Capture the cell that displays the provided text and extract its (X, Y) central coordinate. 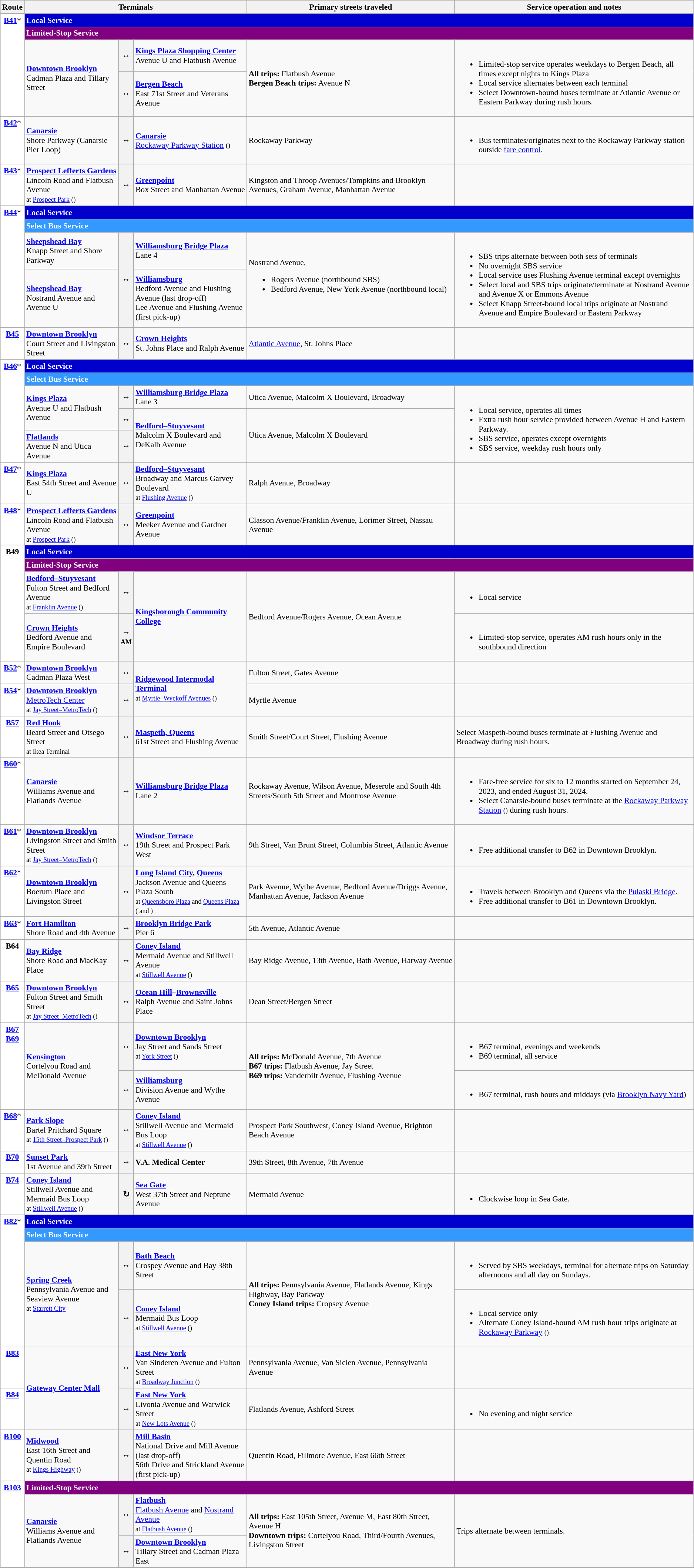
9th Street, Van Brunt Street, Columbia Street, Atlantic Avenue (351, 845)
Downtown BrooklynCadman Plaza West (72, 672)
Select Maspeth-bound buses terminate at Flushing Avenue and Broadway during rush hours. (574, 737)
B68* (13, 1130)
Bus terminates/originates next to the Rockaway Parkway station outside fare control. (574, 140)
Sheepshead BayKnapp Street and Shore Parkway (72, 250)
Myrtle Avenue (351, 701)
B61* (13, 845)
Brooklyn Bridge ParkPier 6 (190, 929)
CanarsieShore Parkway (Canarsie Pier Loop) (72, 140)
B60* (13, 791)
Crown HeightsSt. Johns Place and Ralph Avenue (190, 344)
B83 (13, 1368)
Gateway Center Mall (72, 1388)
Downtown BrooklynLivingston Street and Smith Streetat Jay Street–MetroTech () (72, 845)
Free additional transfer to B62 in Downtown Brooklyn. (574, 845)
39th Street, 8th Avenue, 7th Avenue (351, 1162)
B67 terminal, rush hours and middays (via Brooklyn Navy Yard) (574, 1090)
B48* (13, 525)
Served by SBS weekdays, terminal for alternate trips on Saturday afternoons and all day on Sundays. (574, 1266)
Kings PlazaAvenue U and Flatbush Avenue (72, 408)
5th Avenue, Atlantic Avenue (351, 929)
B41* (13, 65)
Bedford Avenue/Rogers Avenue, Ocean Avenue (351, 616)
B43* (13, 185)
Williamsburg Bridge PlazaLane 4 (190, 250)
WilliamsburgBedford Avenue and Flushing Avenue (last drop-off)Lee Avenue and Flushing Avenue (first pick-up) (190, 298)
Quentin Road, Fillmore Avenue, East 66th Street (351, 1455)
B49 (13, 604)
B54* (13, 701)
Coney IslandMermaid Avenue and Stillwell Avenueat Stillwell Avenue () (190, 960)
Park SlopeBartel Pritchard Squareat 15th Street–Prospect Park () (72, 1130)
Sunset Park1st Avenue and 39th Street (72, 1162)
Coney IslandMermaid Bus Loopat Stillwell Avenue () (190, 1318)
B103 (13, 1524)
GreenpointBox Street and Manhattan Avenue (190, 185)
B64 (13, 960)
B47* (13, 483)
Kings Plaza Shopping CenterAvenue U and Flatbush Avenue (190, 56)
East New YorkLivonia Avenue and Warwick Streetat New Lots Avenue () (190, 1409)
→AM (126, 638)
Long Island City, QueensJackson Avenue and Queens Plaza Southat Queensboro Plaza and Queens Plaza( and ) (190, 892)
Dean Street/Bergen Street (351, 1002)
Bedford–StuyvesantMalcolm X Boulevard and DeKalb Avenue (190, 435)
B84 (13, 1409)
All trips: Flatbush AvenueBergen Beach trips: Avenue N (351, 78)
B42* (13, 140)
Downtown BrooklynCadman Plaza and Tillary Street (72, 78)
Clockwise loop in Sea Gate. (574, 1194)
Rockaway Avenue, Wilson Avenue, Meserole and South 4th Streets/South 5th Street and Montrose Avenue (351, 791)
Spring CreekPennsylvania Avenue and Seaview Avenueat Starrett City (72, 1294)
B63* (13, 929)
All trips: Pennsylvania Avenue, Flatlands Avenue, Kings Highway, Bay ParkwayConey Island trips: Cropsey Avenue (351, 1294)
↻ (126, 1194)
B57 (13, 737)
FlatlandsAvenue N and Utica Avenue (72, 447)
Maspeth, Queens61st Street and Flushing Avenue (190, 737)
Mermaid Avenue (351, 1194)
Bay Ridge Avenue, 13th Avenue, Bath Avenue, Harway Avenue (351, 960)
Classon Avenue/Franklin Avenue, Lorimer Street, Nassau Avenue (351, 525)
Service operation and notes (574, 7)
All trips: East 105th Street, Avenue M, East 80th Street, Avenue HDowntown trips: Cortelyou Road, Third/Fourth Avenues, Livingston Street (351, 1531)
Sheepshead BayNostrand Avenue and Avenue U (72, 298)
Downtown BrooklynJay Street and Sands Streetat York Street () (190, 1047)
B74 (13, 1194)
B62* (13, 892)
B65 (13, 1002)
B82* (13, 1281)
Local service (574, 592)
Fort HamiltonShore Road and 4th Avenue (72, 929)
B44* (13, 267)
Sea GateWest 37th Street and Neptune Avenue (190, 1194)
No evening and night service (574, 1409)
Prospect Park Southwest, Coney Island Avenue, Brighton Beach Avenue (351, 1130)
Crown HeightsBedford Avenue and Empire Boulevard (72, 638)
Downtown BrooklynCourt Street and Livingston Street (72, 344)
Windsor Terrace19th Street and Prospect Park West (190, 845)
Park Avenue, Wythe Avenue, Bedford Avenue/Driggs Avenue, Manhattan Avenue, Jackson Avenue (351, 892)
Limited-stop service, operates AM rush hours only in the southbound direction (574, 638)
Kings PlazaEast 54th Street and Avenue U (72, 483)
Smith Street/Court Street, Flushing Avenue (351, 737)
Travels between Brooklyn and Queens via the Pulaski Bridge.Free additional transfer to B61 in Downtown Brooklyn. (574, 892)
Ridgewood Intermodal Terminalat Myrtle–Wyckoff Avenues () (190, 689)
Downtown BrooklynTillary Street and Cadman Plaza East (190, 1552)
WilliamsburgDivision Avenue and Wythe Avenue (190, 1090)
B100 (13, 1455)
Terminals (135, 7)
Ocean Hill–BrownsvilleRalph Avenue and Saint Johns Place (190, 1002)
Downtown BrooklynMetroTech Centerat Jay Street–MetroTech () (72, 701)
B45 (13, 344)
All trips: McDonald Avenue, 7th AvenueB67 trips: Flatbush Avenue, Jay StreetB69 trips: Vanderbilt Avenue, Flushing Avenue (351, 1066)
B67B69 (13, 1066)
Flatlands Avenue, Ashford Street (351, 1409)
Bergen BeachEast 71st Street and Veterans Avenue (190, 94)
Utica Avenue, Malcolm X Boulevard (351, 435)
Local service onlyAlternate Coney Island-bound AM rush hour trips originate at Rockaway Parkway () (574, 1318)
Downtown BrooklynFulton Street and Smith Streetat Jay Street–MetroTech () (72, 1002)
GreenpointMeeker Avenue and Gardner Avenue (190, 525)
Williamsburg Bridge PlazaLane 2 (190, 791)
Utica Avenue, Malcolm X Boulevard, Broadway (351, 398)
Pennsylvania Avenue, Van Siclen Avenue, Pennsylvania Avenue (351, 1368)
Atlantic Avenue, St. Johns Place (351, 344)
MidwoodEast 16th Street and Quentin Roadat Kings Highway () (72, 1455)
Rockaway Parkway (351, 140)
Route (13, 7)
Bedford–StuyvesantBroadway and Marcus Garvey Boulevardat Flushing Avenue () (190, 483)
Nostrand Avenue,Rogers Avenue (northbound SBS)Bedford Avenue, New York Avenue (northbound local) (351, 280)
Williamsburg Bridge PlazaLane 3 (190, 398)
B67 terminal, evenings and weekendsB69 terminal, all service (574, 1047)
Kingsborough Community College (190, 616)
B52* (13, 672)
KensingtonCortelyou Road and McDonald Avenue (72, 1066)
Kingston and Throop Avenues/Tompkins and Brooklyn Avenues, Graham Avenue, Manhattan Avenue (351, 185)
CanarsieRockaway Parkway Station () (190, 140)
B46* (13, 411)
B70 (13, 1162)
Trips alternate between terminals. (574, 1531)
Red HookBeard Street and Otsego Streetat Ikea Terminal (72, 737)
FlatbushFlatbush Avenue and Nostrand Avenueat Flatbush Avenue () (190, 1515)
V.A. Medical Center (190, 1162)
Mill BasinNational Drive and Mill Avenue (last drop-off)56th Drive and Strickland Avenue (first pick-up) (190, 1455)
Downtown BrooklynBoerum Place and Livingston Street (72, 892)
East New YorkVan Sinderen Avenue and Fulton Streetat Broadway Junction () (190, 1368)
Ralph Avenue, Broadway (351, 483)
Fulton Street, Gates Avenue (351, 672)
Bedford–StuyvesantFulton Street and Bedford Avenueat Franklin Avenue () (72, 592)
Bay RidgeShore Road and MacKay Place (72, 960)
Bath BeachCrospey Avenue and Bay 38th Street (190, 1266)
Primary streets traveled (351, 7)
